Return the [x, y] coordinate for the center point of the cell that contains the specified text.  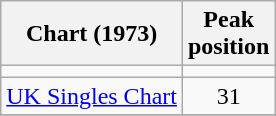
31 [228, 96]
Chart (1973) [92, 34]
UK Singles Chart [92, 96]
Peakposition [228, 34]
